For the text-containing cell, return its midpoint in (x, y) coordinate format. 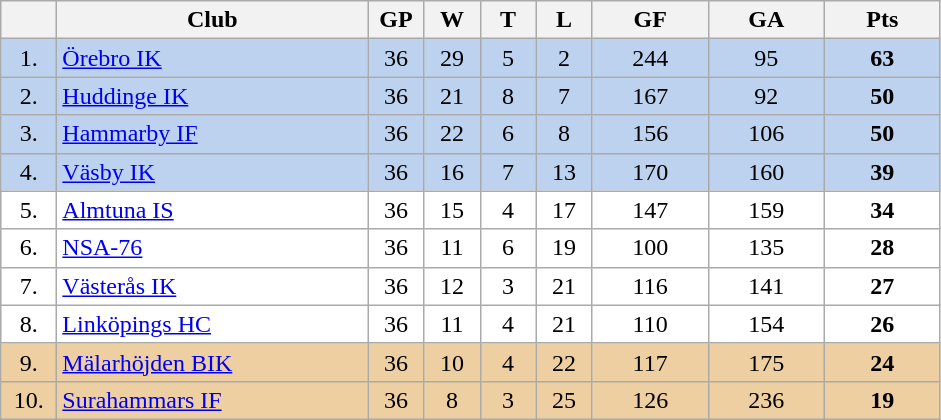
244 (650, 58)
12 (452, 286)
116 (650, 286)
9. (29, 362)
10. (29, 400)
Väsby IK (212, 172)
Club (212, 20)
170 (650, 172)
Hammarby IF (212, 134)
34 (882, 210)
13 (564, 172)
135 (766, 248)
Huddinge IK (212, 96)
GA (766, 20)
NSA-76 (212, 248)
95 (766, 58)
27 (882, 286)
5 (508, 58)
16 (452, 172)
154 (766, 324)
5. (29, 210)
141 (766, 286)
236 (766, 400)
Almtuna IS (212, 210)
Mälarhöjden BIK (212, 362)
Pts (882, 20)
126 (650, 400)
1. (29, 58)
7. (29, 286)
106 (766, 134)
147 (650, 210)
39 (882, 172)
GF (650, 20)
63 (882, 58)
2. (29, 96)
6. (29, 248)
Surahammars IF (212, 400)
29 (452, 58)
28 (882, 248)
100 (650, 248)
4. (29, 172)
159 (766, 210)
25 (564, 400)
2 (564, 58)
15 (452, 210)
10 (452, 362)
110 (650, 324)
117 (650, 362)
160 (766, 172)
GP (396, 20)
92 (766, 96)
8. (29, 324)
Linköpings HC (212, 324)
3. (29, 134)
24 (882, 362)
W (452, 20)
26 (882, 324)
156 (650, 134)
Örebro IK (212, 58)
T (508, 20)
17 (564, 210)
167 (650, 96)
L (564, 20)
Västerås IK (212, 286)
175 (766, 362)
